Capture the cell that displays the provided text and extract its (x, y) central coordinate. 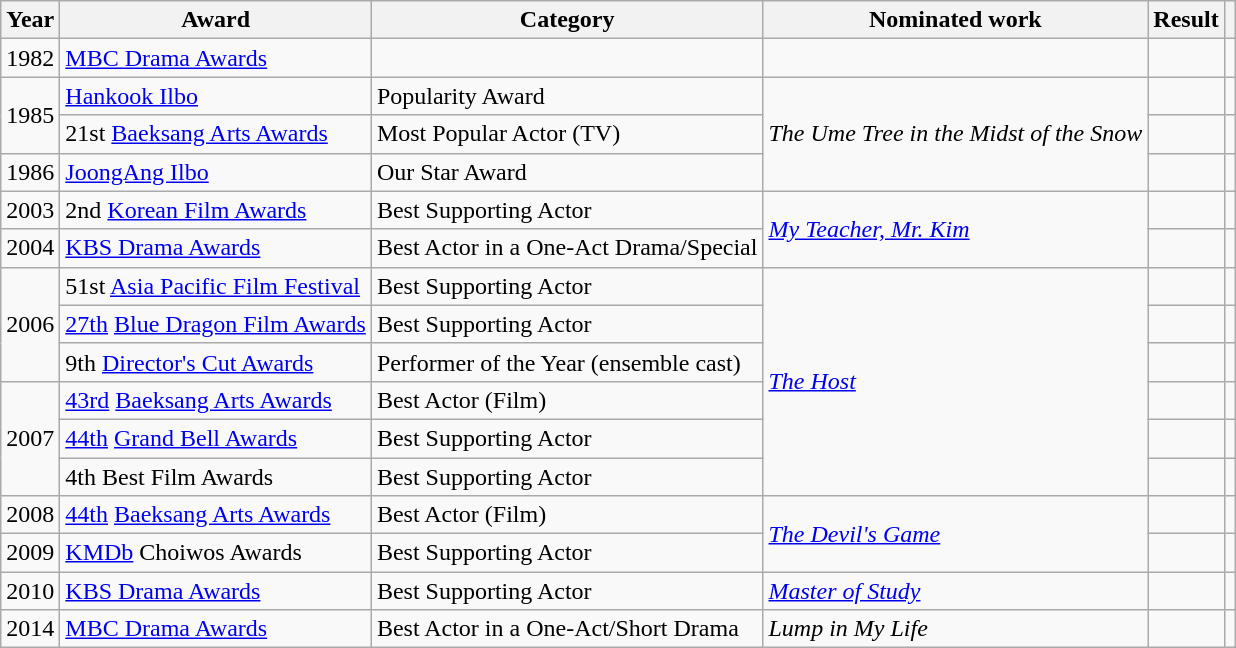
44th Baeksang Arts Awards (216, 515)
43rd Baeksang Arts Awards (216, 400)
Best Actor in a One-Act Drama/Special (567, 248)
Result (1186, 20)
4th Best Film Awards (216, 477)
Award (216, 20)
Hankook Ilbo (216, 96)
Lump in My Life (956, 629)
Best Actor in a One-Act/Short Drama (567, 629)
The Ume Tree in the Midst of the Snow (956, 134)
2014 (30, 629)
2004 (30, 248)
Popularity Award (567, 96)
44th Grand Bell Awards (216, 438)
1982 (30, 58)
Master of Study (956, 591)
Nominated work (956, 20)
2010 (30, 591)
2006 (30, 324)
2007 (30, 438)
2009 (30, 553)
JoongAng Ilbo (216, 172)
Category (567, 20)
Most Popular Actor (TV) (567, 134)
51st Asia Pacific Film Festival (216, 286)
My Teacher, Mr. Kim (956, 229)
KMDb Choiwos Awards (216, 553)
Our Star Award (567, 172)
The Host (956, 381)
The Devil's Game (956, 534)
Performer of the Year (ensemble cast) (567, 362)
2003 (30, 210)
1986 (30, 172)
21st Baeksang Arts Awards (216, 134)
2nd Korean Film Awards (216, 210)
2008 (30, 515)
9th Director's Cut Awards (216, 362)
27th Blue Dragon Film Awards (216, 324)
Year (30, 20)
1985 (30, 115)
